Extract the [X, Y] coordinate from the center of the cell holding the provided text.  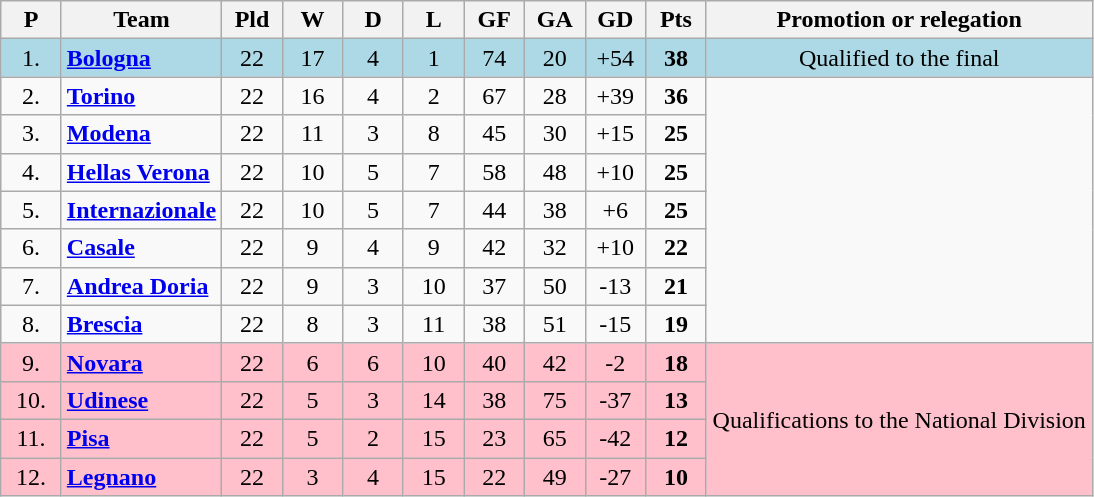
44 [494, 210]
Pts [676, 20]
GF [494, 20]
Casale [141, 248]
21 [676, 286]
37 [494, 286]
Pisa [141, 438]
-13 [616, 286]
GD [616, 20]
-37 [616, 400]
-2 [616, 362]
Novara [141, 362]
7. [32, 286]
Qualifications to the National Division [899, 419]
11. [32, 438]
4. [32, 172]
74 [494, 58]
50 [556, 286]
58 [494, 172]
23 [494, 438]
Hellas Verona [141, 172]
Bologna [141, 58]
-15 [616, 324]
GA [556, 20]
+39 [616, 96]
75 [556, 400]
+15 [616, 134]
3. [32, 134]
Udinese [141, 400]
P [32, 20]
5. [32, 210]
51 [556, 324]
Qualified to the final [899, 58]
13 [676, 400]
+54 [616, 58]
Torino [141, 96]
8. [32, 324]
19 [676, 324]
Pld [252, 20]
12. [32, 477]
48 [556, 172]
Team [141, 20]
Modena [141, 134]
45 [494, 134]
32 [556, 248]
1 [434, 58]
Internazionale [141, 210]
L [434, 20]
49 [556, 477]
18 [676, 362]
Promotion or relegation [899, 20]
20 [556, 58]
1. [32, 58]
-42 [616, 438]
-27 [616, 477]
30 [556, 134]
+6 [616, 210]
36 [676, 96]
67 [494, 96]
16 [312, 96]
D [374, 20]
12 [676, 438]
17 [312, 58]
Andrea Doria [141, 286]
W [312, 20]
2. [32, 96]
40 [494, 362]
9. [32, 362]
Legnano [141, 477]
65 [556, 438]
14 [434, 400]
6. [32, 248]
10. [32, 400]
Brescia [141, 324]
28 [556, 96]
